Determine the (X, Y) coordinate at the center of the cell enclosing the given text.  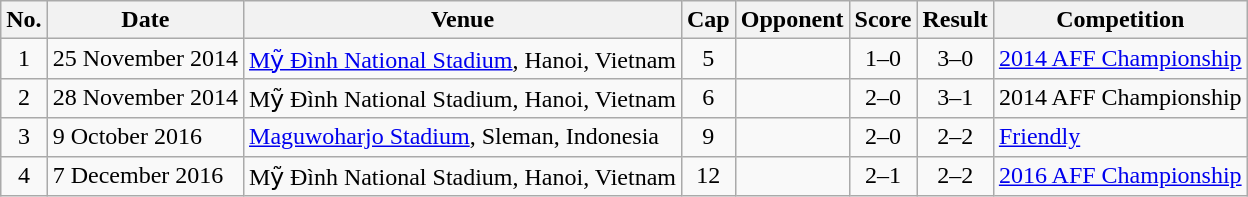
12 (708, 176)
Score (883, 20)
Venue (463, 20)
Friendly (1120, 137)
3–0 (955, 59)
No. (24, 20)
25 November 2014 (145, 59)
2 (24, 98)
7 December 2016 (145, 176)
1 (24, 59)
Date (145, 20)
3–1 (955, 98)
9 October 2016 (145, 137)
4 (24, 176)
Maguwoharjo Stadium, Sleman, Indonesia (463, 137)
6 (708, 98)
3 (24, 137)
28 November 2014 (145, 98)
9 (708, 137)
Cap (708, 20)
2016 AFF Championship (1120, 176)
Opponent (792, 20)
5 (708, 59)
2–1 (883, 176)
Result (955, 20)
1–0 (883, 59)
Competition (1120, 20)
